Locate the cell with the specified text and output its (X, Y) center coordinate. 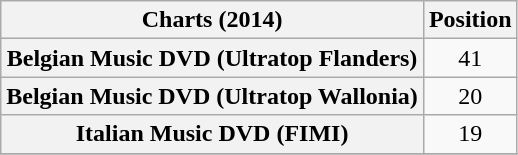
Italian Music DVD (FIMI) (212, 134)
Position (470, 20)
20 (470, 96)
Belgian Music DVD (Ultratop Flanders) (212, 58)
19 (470, 134)
Belgian Music DVD (Ultratop Wallonia) (212, 96)
41 (470, 58)
Charts (2014) (212, 20)
